Locate the cell with the specified text and output its [X, Y] center coordinate. 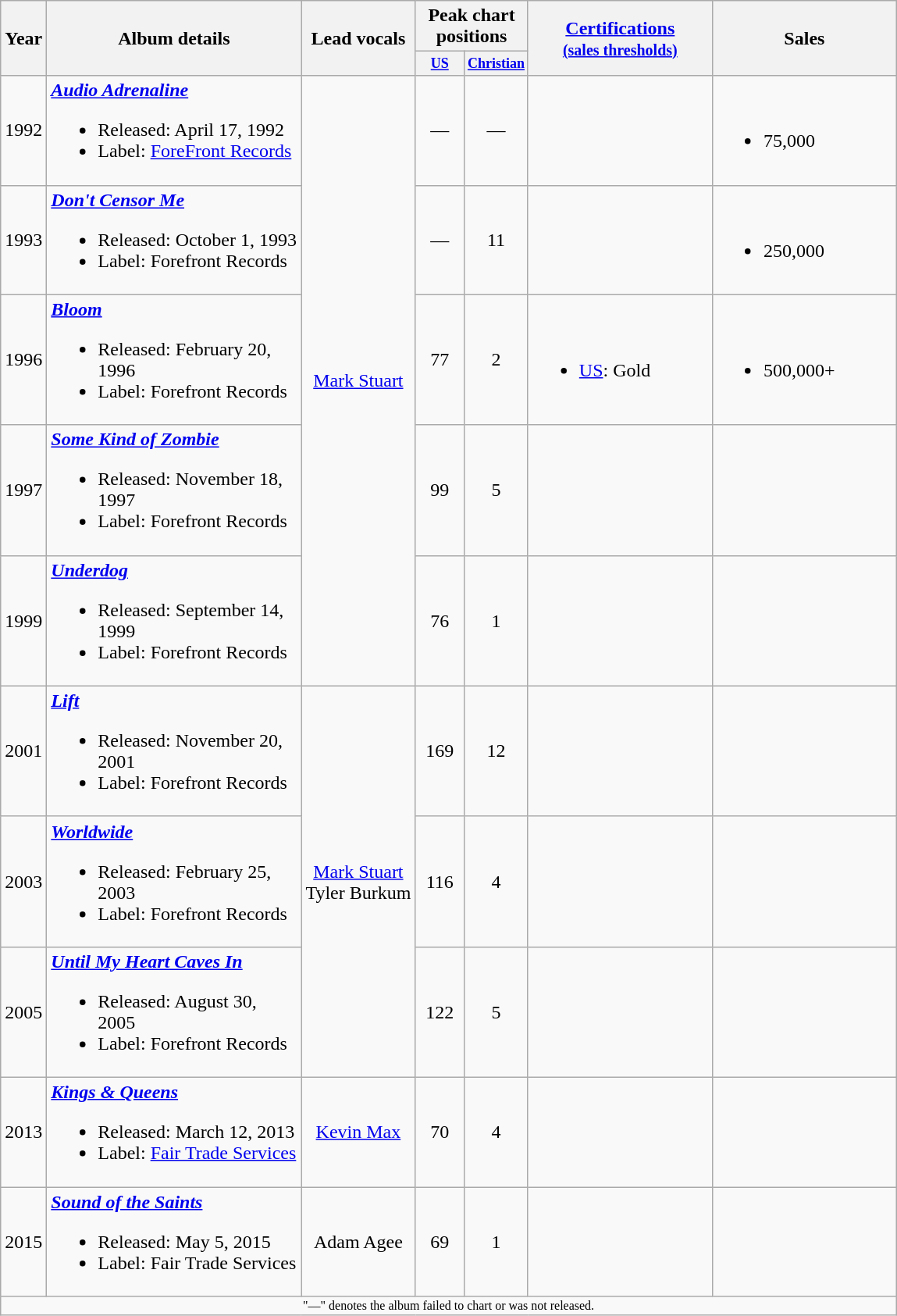
Year [23, 38]
75,000 [804, 130]
11 [497, 240]
Christian [497, 64]
US [440, 64]
US: Gold [620, 359]
Lead vocals [358, 38]
Sales [804, 38]
99 [440, 490]
1993 [23, 240]
WorldwideReleased: February 25, 2003Label: Forefront Records [174, 881]
BloomReleased: February 20, 1996Label: Forefront Records [174, 359]
500,000+ [804, 359]
Mark Stuart [358, 381]
Certifications(sales thresholds) [620, 38]
Don't Censor MeReleased: October 1, 1993Label: Forefront Records [174, 240]
Some Kind of ZombieReleased: November 18, 1997Label: Forefront Records [174, 490]
70 [440, 1132]
UnderdogReleased: September 14, 1999Label: Forefront Records [174, 620]
2001 [23, 751]
Mark StuartTyler Burkum [358, 881]
2005 [23, 1012]
1997 [23, 490]
69 [440, 1242]
Adam Agee [358, 1242]
"—" denotes the album failed to chart or was not released. [449, 1306]
Sound of the SaintsReleased: May 5, 2015Label: Fair Trade Services [174, 1242]
12 [497, 751]
Kevin Max [358, 1132]
169 [440, 751]
2 [497, 359]
1992 [23, 130]
76 [440, 620]
Kings & QueensReleased: March 12, 2013Label: Fair Trade Services [174, 1132]
77 [440, 359]
Peak chart positions [472, 27]
1999 [23, 620]
2013 [23, 1132]
1996 [23, 359]
2015 [23, 1242]
Album details [174, 38]
Audio AdrenalineReleased: April 17, 1992Label: ForeFront Records [174, 130]
122 [440, 1012]
LiftReleased: November 20, 2001Label: Forefront Records [174, 751]
116 [440, 881]
2003 [23, 881]
Until My Heart Caves InReleased: August 30, 2005Label: Forefront Records [174, 1012]
250,000 [804, 240]
